Provide the [x, y] coordinate of the cell's center where the given text is located.  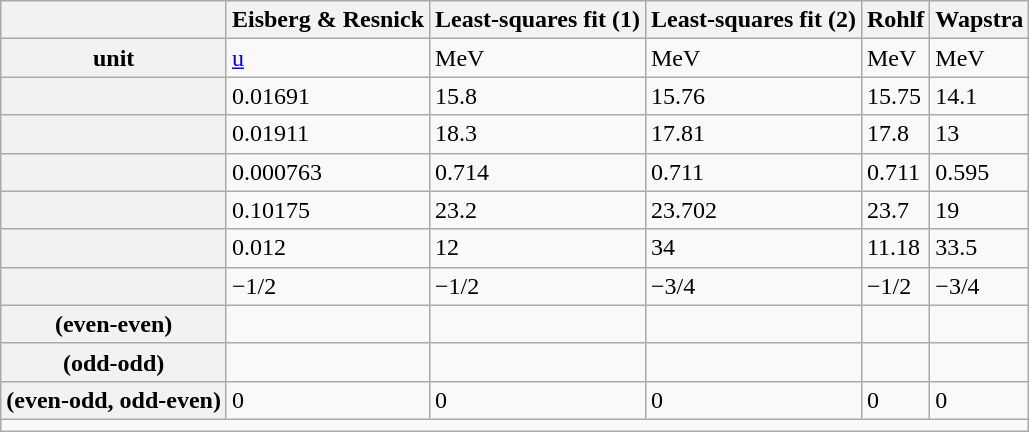
0.000763 [328, 172]
11.18 [895, 248]
Least-squares fit (1) [538, 20]
0.10175 [328, 210]
23.2 [538, 210]
14.1 [980, 96]
15.76 [753, 96]
33.5 [980, 248]
15.8 [538, 96]
23.702 [753, 210]
Least-squares fit (2) [753, 20]
15.75 [895, 96]
0.01691 [328, 96]
0.714 [538, 172]
0.595 [980, 172]
Wapstra [980, 20]
unit [114, 58]
18.3 [538, 134]
12 [538, 248]
(even-odd, odd-even) [114, 400]
Eisberg & Resnick [328, 20]
34 [753, 248]
17.8 [895, 134]
17.81 [753, 134]
0.012 [328, 248]
u [328, 58]
Rohlf [895, 20]
23.7 [895, 210]
(even-even) [114, 324]
0.01911 [328, 134]
19 [980, 210]
(odd-odd) [114, 362]
13 [980, 134]
